Provide the [x, y] coordinate of the cell's center where the given text is located.  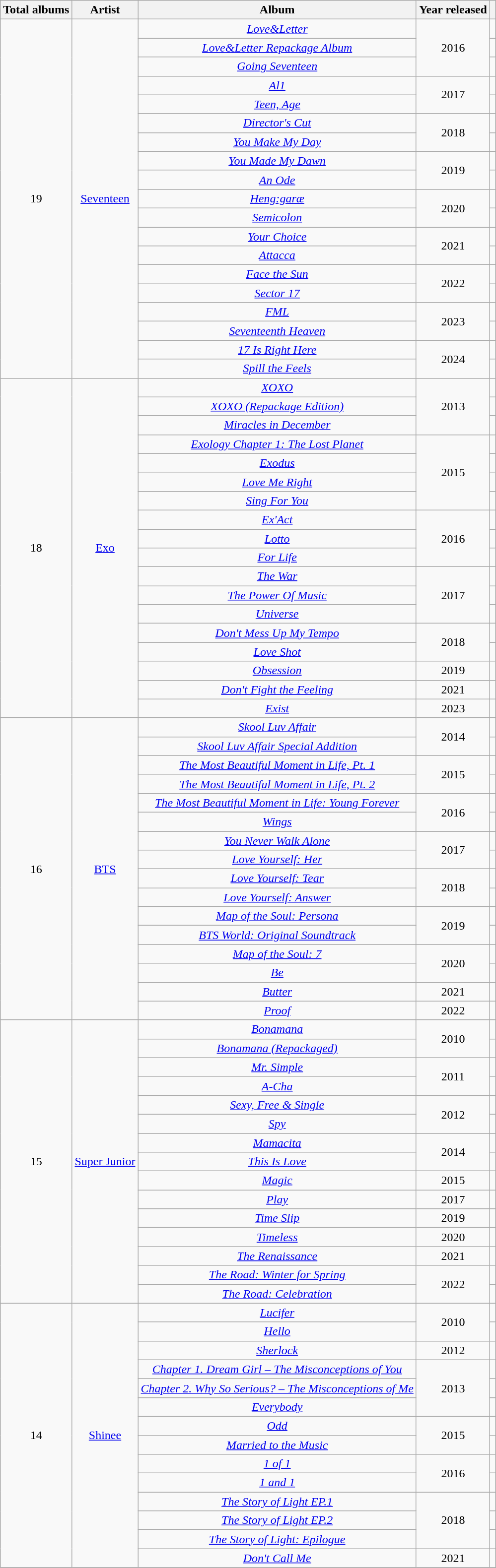
Love Yourself: Tear [277, 878]
Exo [105, 548]
Don't Fight the Feeling [277, 690]
You Made My Dawn [277, 161]
Magic [277, 1181]
Spy [277, 1124]
You Make My Day [277, 142]
1 of 1 [277, 1464]
Mamacita [277, 1142]
Your Choice [277, 237]
Love Shot [277, 652]
Don't Mess Up My Tempo [277, 633]
Skool Luv Affair Special Addition [277, 746]
Sherlock [277, 1350]
Mr. Simple [277, 1067]
Semicolon [277, 217]
Map of the Soul: Persona [277, 916]
Seventeen [105, 198]
1 and 1 [277, 1483]
Sector 17 [277, 293]
Married to the Music [277, 1445]
Exology Chapter 1: The Lost Planet [277, 444]
The Most Beautiful Moment in Life: Young Forever [277, 803]
Lucifer [277, 1313]
Hello [277, 1331]
Lotto [277, 538]
The Most Beautiful Moment in Life, Pt. 1 [277, 765]
The War [277, 576]
Exist [277, 708]
An Ode [277, 180]
Al1 [277, 85]
Time Slip [277, 1218]
2011 [453, 1076]
You Never Walk Alone [277, 841]
XOXO [277, 387]
Heng:garæ [277, 198]
Play [277, 1199]
Director's Cut [277, 123]
19 [36, 198]
Going Seventeen [277, 66]
Ex'Act [277, 519]
For Life [277, 558]
Butter [277, 992]
Proof [277, 1010]
The Most Beautiful Moment in Life, Pt. 2 [277, 784]
The Road: Winter for Spring [277, 1275]
Total albums [36, 10]
Love Yourself: Her [277, 860]
16 [36, 869]
The Road: Celebration [277, 1294]
Everybody [277, 1407]
15 [36, 1162]
The Renaissance [277, 1256]
Year released [453, 10]
Sing For You [277, 501]
Artist [105, 10]
18 [36, 548]
This Is Love [277, 1162]
Album [277, 10]
The Story of Light: Epilogue [277, 1539]
Teen, Age [277, 104]
Super Junior [105, 1162]
Be [277, 973]
Map of the Soul: 7 [277, 954]
BTS World: Original Soundtrack [277, 935]
A-Cha [277, 1086]
Miracles in December [277, 425]
Sexy, Free & Single [277, 1105]
Don't Call Me [277, 1558]
Love Yourself: Answer [277, 897]
Face the Sun [277, 274]
Chapter 2. Why So Serious? – The Misconceptions of Me [277, 1388]
Seventeenth Heaven [277, 331]
14 [36, 1436]
Love&Letter Repackage Album [277, 48]
Chapter 1. Dream Girl – The Misconceptions of You [277, 1369]
Love&Letter [277, 29]
Bonamana (Repackaged) [277, 1048]
Exodus [277, 463]
Obsession [277, 671]
The Story of Light EP.1 [277, 1502]
BTS [105, 869]
The Story of Light EP.2 [277, 1520]
Bonamana [277, 1029]
Spill the Feels [277, 369]
2024 [453, 359]
Attacca [277, 255]
The Power Of Music [277, 595]
FML [277, 312]
Love Me Right [277, 482]
Skool Luv Affair [277, 727]
Timeless [277, 1237]
XOXO (Repackage Edition) [277, 406]
Universe [277, 614]
17 Is Right Here [277, 350]
Shinee [105, 1436]
Odd [277, 1426]
Wings [277, 821]
